Identify which cell holds the provided text, then report its (x, y) central coordinate. 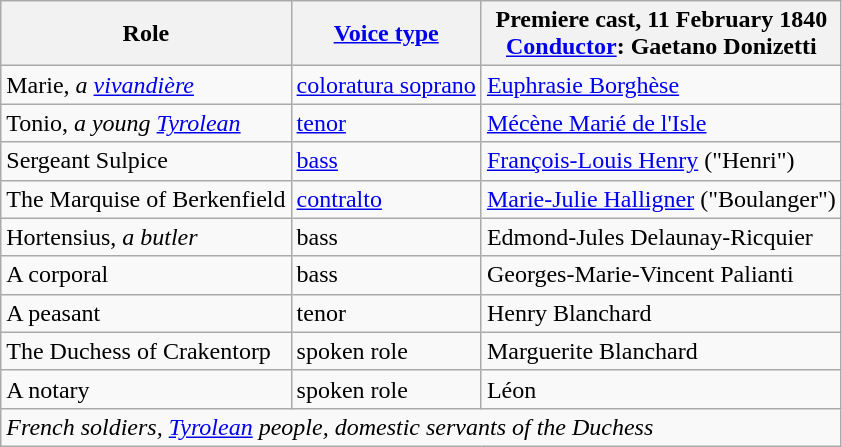
Sergeant Sulpice (146, 161)
Henry Blanchard (661, 313)
Marie, a vivandière (146, 85)
The Marquise of Berkenfield (146, 199)
Mécène Marié de l'Isle (661, 123)
Georges-Marie-Vincent Palianti (661, 275)
Marie-Julie Halligner ("Boulanger") (661, 199)
Hortensius, a butler (146, 237)
coloratura soprano (386, 85)
Voice type (386, 34)
Role (146, 34)
Premiere cast, 11 February 1840Conductor: Gaetano Donizetti (661, 34)
Edmond-Jules Delaunay-Ricquier (661, 237)
contralto (386, 199)
French soldiers, Tyrolean people, domestic servants of the Duchess (422, 427)
The Duchess of Crakentorp (146, 351)
A corporal (146, 275)
Euphrasie Borghèse (661, 85)
François-Louis Henry ("Henri") (661, 161)
Léon (661, 389)
A peasant (146, 313)
Marguerite Blanchard (661, 351)
Tonio, a young Tyrolean (146, 123)
A notary (146, 389)
